Return (X, Y) of the center of cell containing provided text 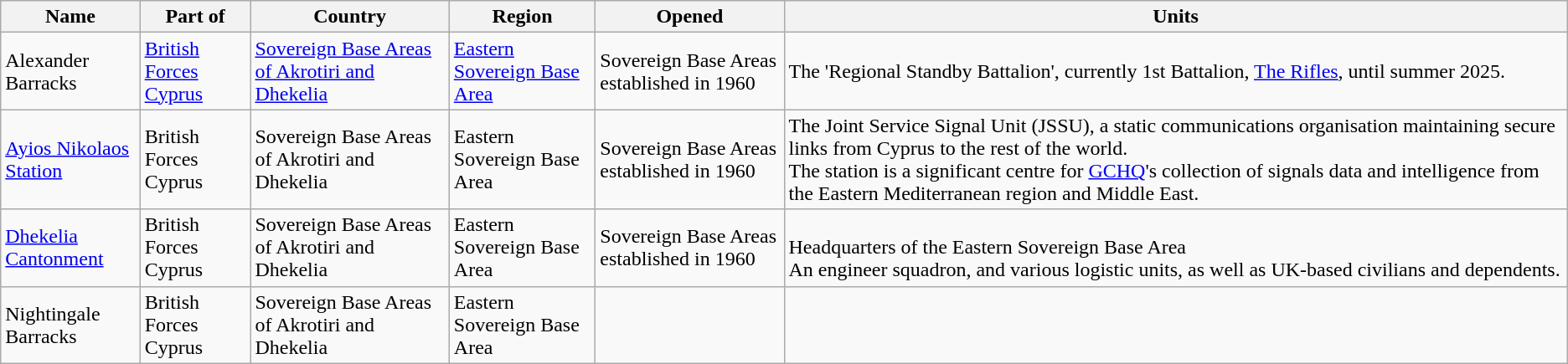
Ayios Nikolaos Station (70, 159)
Headquarters of the Eastern Sovereign Base AreaAn engineer squadron, and various logistic units, as well as UK-based civilians and dependents. (1176, 248)
Units (1176, 17)
Region (523, 17)
Opened (690, 17)
Part of (195, 17)
Dhekelia Cantonment (70, 248)
The 'Regional Standby Battalion', currently 1st Battalion, The Rifles, until summer 2025. (1176, 71)
Name (70, 17)
Nightingale Barracks (70, 325)
Country (350, 17)
Alexander Barracks (70, 71)
